Scan for the cell matching the given text and deliver its [x, y] coordinate at center. 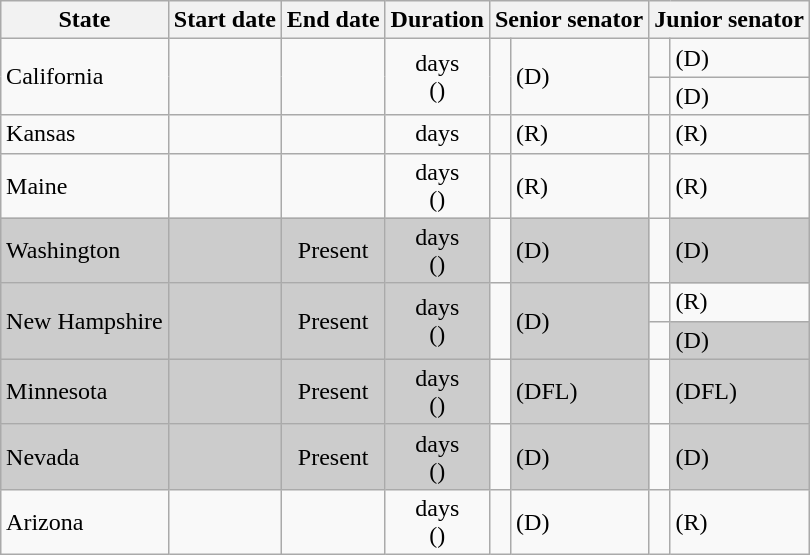
Duration [437, 20]
days [437, 134]
California [85, 77]
Maine [85, 186]
State [85, 20]
Senior senator [568, 20]
Junior senator [730, 20]
New Hampshire [85, 321]
Washington [85, 250]
Kansas [85, 134]
Arizona [85, 522]
Nevada [85, 456]
End date [333, 20]
Start date [224, 20]
Minnesota [85, 392]
